From the cell containing the given text, extract its center point as (X, Y) coordinate. 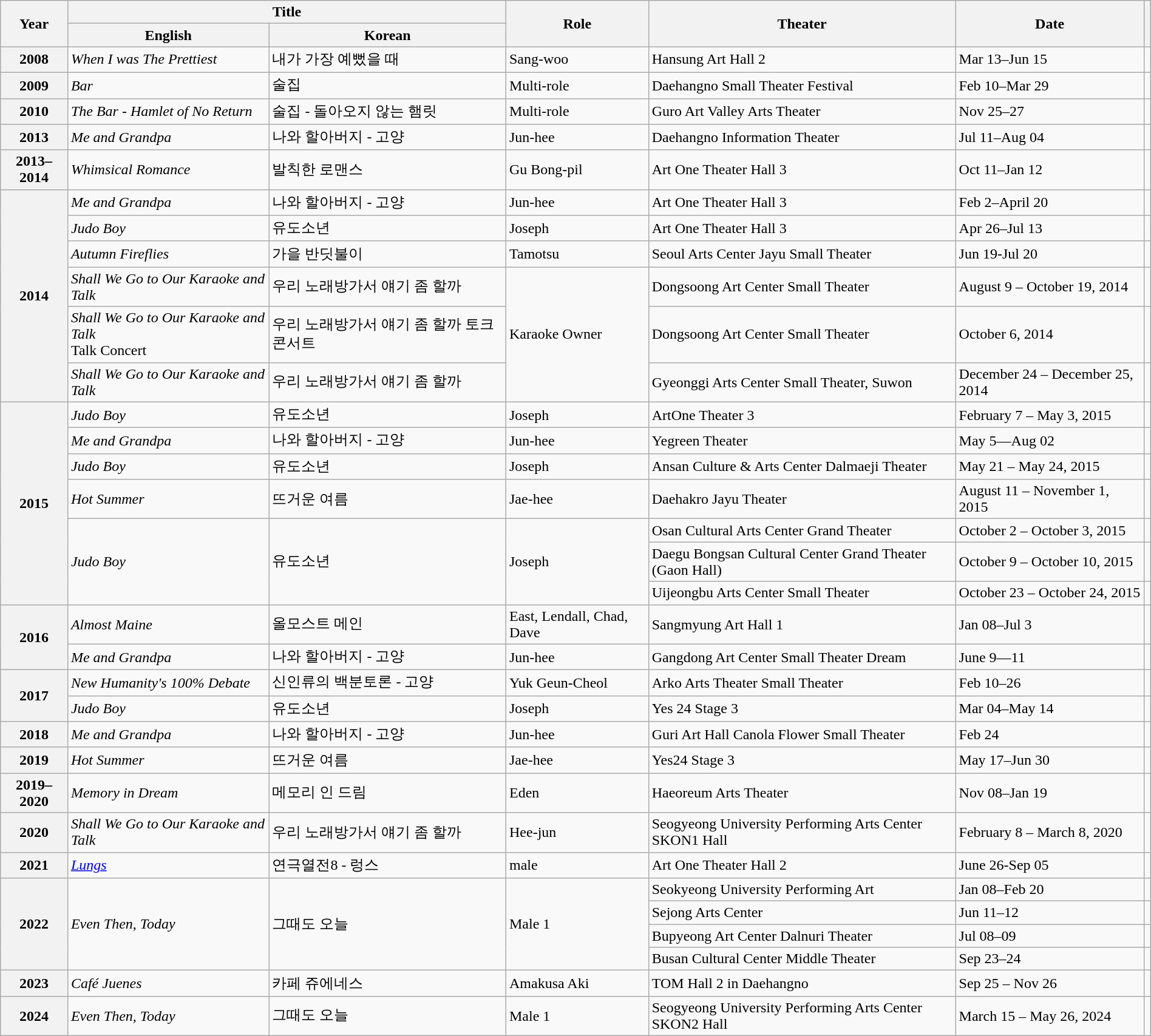
May 17–Jun 30 (1050, 760)
Feb 24 (1050, 734)
Lungs (168, 865)
Ansan Culture & Arts Center Dalmaeji Theater (802, 466)
술집 (387, 85)
Date (1050, 24)
연극열전8 - 렁스 (387, 865)
Busan Cultural Center Middle Theater (802, 959)
Role (577, 24)
발칙한 로맨스 (387, 170)
Shall We Go to Our Karaoke and TalkTalk Concert (168, 334)
내가 가장 예뻤을 때 (387, 59)
October 6, 2014 (1050, 334)
Yes24 Stage 3 (802, 760)
2013 (34, 137)
February 8 – March 8, 2020 (1050, 833)
우리 노래방가서 얘기 좀 할까 토크 콘서트 (387, 334)
English (168, 35)
August 9 – October 19, 2014 (1050, 286)
Theater (802, 24)
2016 (34, 637)
Arko Arts Theater Small Theater (802, 683)
Guro Art Valley Arts Theater (802, 112)
New Humanity's 100% Debate (168, 683)
Hansung Art Hall 2 (802, 59)
Title (287, 12)
Bupyeong Art Center Dalnuri Theater (802, 936)
2015 (34, 503)
2020 (34, 833)
Uijeongbu Arts Center Small Theater (802, 593)
Nov 08–Jan 19 (1050, 793)
When I was The Prettiest (168, 59)
Almost Maine (168, 624)
Daehangno Information Theater (802, 137)
Yegreen Theater (802, 441)
Apr 26–Jul 13 (1050, 228)
October 23 – October 24, 2015 (1050, 593)
2014 (34, 296)
Hee-jun (577, 833)
The Bar - Hamlet of No Return (168, 112)
Haeoreum Arts Theater (802, 793)
Yuk Geun-Cheol (577, 683)
2019–2020 (34, 793)
올모스트 메인 (387, 624)
Daegu Bongsan Cultural Center Grand Theater (Gaon Hall) (802, 562)
2013–2014 (34, 170)
Seoul Arts Center Jayu Small Theater (802, 254)
Seogyeong University Performing Arts Center SKON1 Hall (802, 833)
Gyeonggi Arts Center Small Theater, Suwon (802, 382)
Osan Cultural Arts Center Grand Theater (802, 530)
Tamotsu (577, 254)
2023 (34, 983)
June 26-Sep 05 (1050, 865)
Seokyeong University Performing Art (802, 890)
October 9 – October 10, 2015 (1050, 562)
May 21 – May 24, 2015 (1050, 466)
Art One Theater Hall 2 (802, 865)
ArtOne Theater 3 (802, 415)
Nov 25–27 (1050, 112)
가을 반딧불이 (387, 254)
Year (34, 24)
Feb 10–Mar 29 (1050, 85)
May 5—Aug 02 (1050, 441)
2010 (34, 112)
Daehakro Jayu Theater (802, 499)
Sep 25 – Nov 26 (1050, 983)
2018 (34, 734)
2009 (34, 85)
Korean (387, 35)
신인류의 백분토론 - 고양 (387, 683)
Sang-woo (577, 59)
Feb 2–April 20 (1050, 203)
Jan 08–Jul 3 (1050, 624)
Autumn Fireflies (168, 254)
Gangdong Art Center Small Theater Dream (802, 657)
Amakusa Aki (577, 983)
TOM Hall 2 in Daehangno (802, 983)
East, Lendall, Chad, Dave (577, 624)
Eden (577, 793)
Jul 11–Aug 04 (1050, 137)
2019 (34, 760)
Daehangno Small Theater Festival (802, 85)
Jun 11–12 (1050, 913)
2024 (34, 1016)
Mar 13–Jun 15 (1050, 59)
Gu Bong-pil (577, 170)
male (577, 865)
2017 (34, 696)
Jul 08–09 (1050, 936)
Oct 11–Jan 12 (1050, 170)
Jun 19-Jul 20 (1050, 254)
Feb 10–26 (1050, 683)
Bar (168, 85)
Whimsical Romance (168, 170)
Sep 23–24 (1050, 959)
술집 - 돌아오지 않는 햄릿 (387, 112)
Seogyeong University Performing Arts Center SKON2 Hall (802, 1016)
Café Juenes (168, 983)
June 9—11 (1050, 657)
2008 (34, 59)
카페 쥬에네스 (387, 983)
2021 (34, 865)
메모리 인 드림 (387, 793)
March 15 – May 26, 2024 (1050, 1016)
Guri Art Hall Canola Flower Small Theater (802, 734)
December 24 – December 25, 2014 (1050, 382)
Jan 08–Feb 20 (1050, 890)
Yes 24 Stage 3 (802, 709)
February 7 – May 3, 2015 (1050, 415)
Memory in Dream (168, 793)
Sejong Arts Center (802, 913)
2022 (34, 924)
Sangmyung Art Hall 1 (802, 624)
Mar 04–May 14 (1050, 709)
Karaoke Owner (577, 334)
October 2 – October 3, 2015 (1050, 530)
August 11 – November 1, 2015 (1050, 499)
